Detect which cell encompasses the target text, then output its (X, Y) center coordinate. 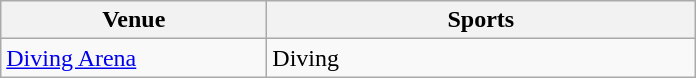
Diving (481, 58)
Diving Arena (134, 58)
Venue (134, 20)
Sports (481, 20)
